Return (X, Y) of the center of cell containing provided text 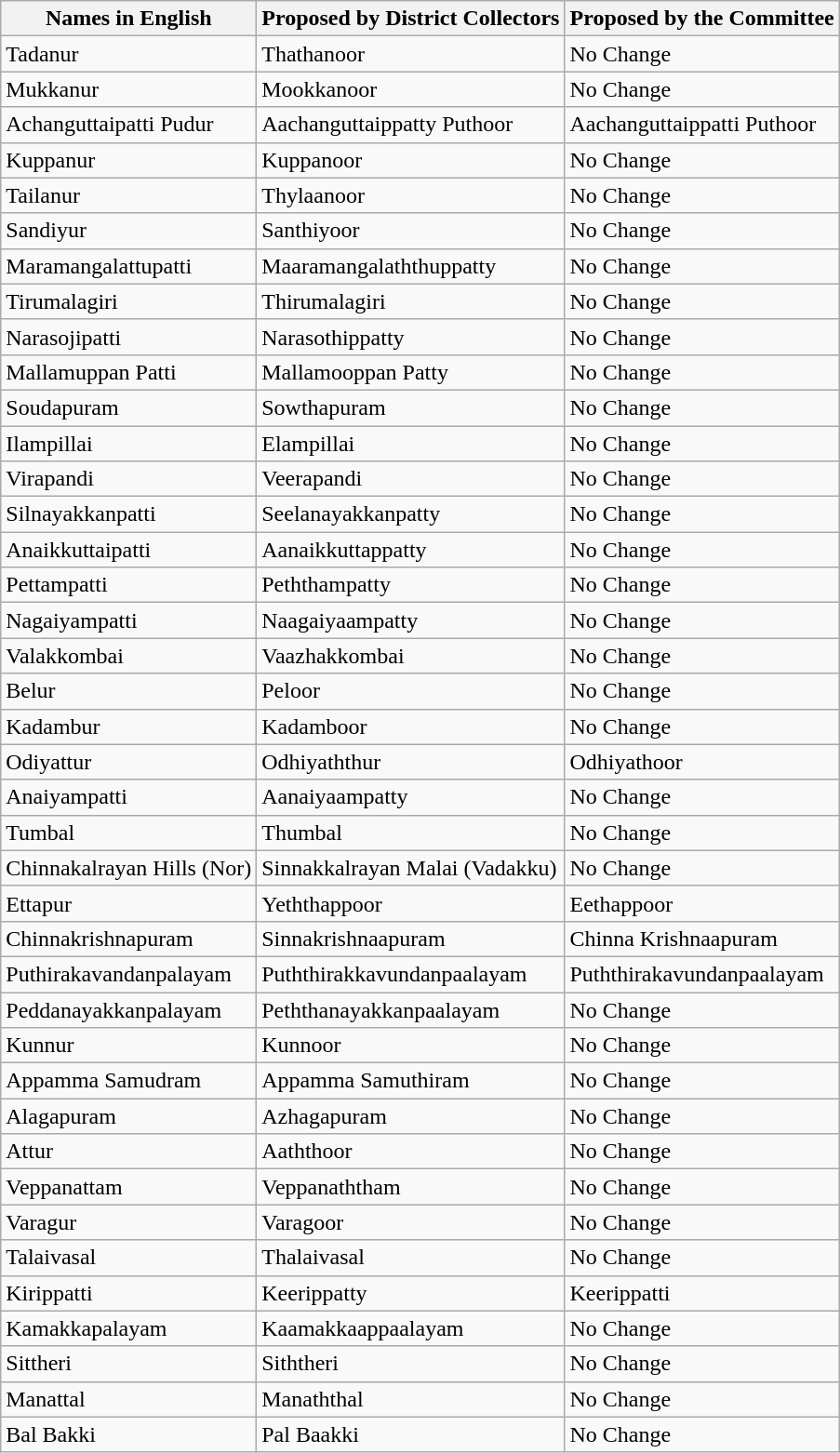
Kamakkapalayam (128, 1328)
Nagaiyampatti (128, 620)
Puthirakavandanpalayam (128, 974)
Yeththappoor (411, 903)
Veppanaththam (411, 1187)
Anaikkuttaipatti (128, 550)
Narasojipatti (128, 337)
Aaththoor (411, 1152)
Tirumalagiri (128, 301)
Tadanur (128, 54)
Mookkanoor (411, 89)
Tumbal (128, 833)
Ettapur (128, 903)
Seelanayakkanpatty (411, 514)
Siththeri (411, 1364)
Mukkanur (128, 89)
Kadambur (128, 726)
Valakkombai (128, 656)
Odiyattur (128, 762)
Kuppanoor (411, 160)
Manattal (128, 1399)
Belur (128, 691)
Thumbal (411, 833)
Sinnakrishnaapuram (411, 939)
Elampillai (411, 444)
Thylaanoor (411, 195)
Soudapuram (128, 407)
Maaramangalaththuppatty (411, 266)
Bal Bakki (128, 1434)
Proposed by the Committee (701, 19)
Peddanayakkanpalayam (128, 1009)
Aanaiyaampatty (411, 797)
Silnayakkanpatti (128, 514)
Puththirakkavundanpaalayam (411, 974)
Maramangalattupatti (128, 266)
Ilampillai (128, 444)
Sinnakkalrayan Malai (Vadakku) (411, 868)
Keerippatti (701, 1293)
Kunnoor (411, 1046)
Anaiyampatti (128, 797)
Aanaikkuttappatty (411, 550)
Kaamakkaappaalayam (411, 1328)
Thirumalagiri (411, 301)
Pettampatti (128, 585)
Chinnakalrayan Hills (Nor) (128, 868)
Proposed by District Collectors (411, 19)
Sowthapuram (411, 407)
Chinna Krishnaapuram (701, 939)
Pal Baakki (411, 1434)
Odhiyathoor (701, 762)
Chinnakrishnapuram (128, 939)
Aachanguttaippatty Puthoor (411, 125)
Mallamooppan Patty (411, 372)
Naagaiyaampatty (411, 620)
Talaivasal (128, 1258)
Aachanguttaippatti Puthoor (701, 125)
Kirippatti (128, 1293)
Santhiyoor (411, 231)
Varagoor (411, 1222)
Narasothippatty (411, 337)
Appamma Samudram (128, 1081)
Peththampatty (411, 585)
Keerippatty (411, 1293)
Kuppanur (128, 160)
Sittheri (128, 1364)
Sandiyur (128, 231)
Odhiyaththur (411, 762)
Achanguttaipatti Pudur (128, 125)
Attur (128, 1152)
Alagapuram (128, 1116)
Mallamuppan Patti (128, 372)
Puththirakavundanpaalayam (701, 974)
Peloor (411, 691)
Kunnur (128, 1046)
Tailanur (128, 195)
Thathanoor (411, 54)
Appamma Samuthiram (411, 1081)
Varagur (128, 1222)
Azhagapuram (411, 1116)
Virapandi (128, 479)
Vaazhakkombai (411, 656)
Names in English (128, 19)
Thalaivasal (411, 1258)
Veppanattam (128, 1187)
Eethappoor (701, 903)
Veerapandi (411, 479)
Peththanayakkanpaalayam (411, 1009)
Kadamboor (411, 726)
Manaththal (411, 1399)
